Provide the [x, y] coordinate of the cell's center where the given text is located.  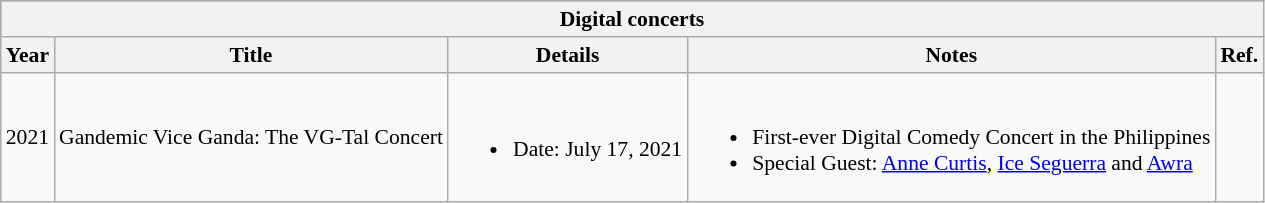
Title [251, 55]
Notes [951, 55]
Details [568, 55]
Ref. [1239, 55]
2021 [28, 137]
Date: July 17, 2021 [568, 137]
Gandemic Vice Ganda: The VG-Tal Concert [251, 137]
Year [28, 55]
Digital concerts [632, 19]
First-ever Digital Comedy Concert in the PhilippinesSpecial Guest: Anne Curtis, Ice Seguerra and Awra [951, 137]
